Detect which cell encompasses the target text, then output its [x, y] center coordinate. 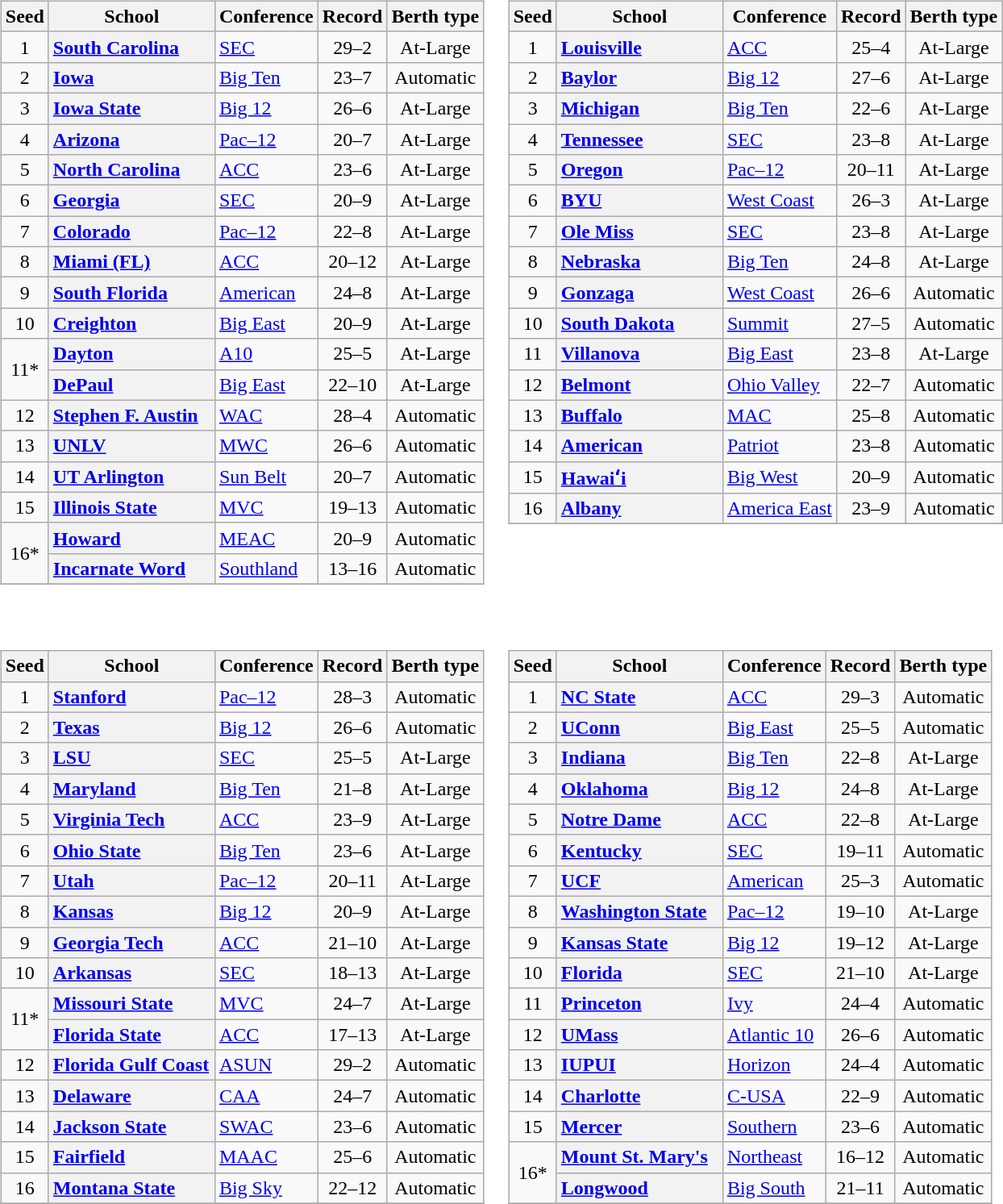
21–11 [860, 1188]
Colorado [131, 231]
27–5 [871, 323]
UNLV [131, 446]
Missouri State [131, 1004]
Ohio Valley [779, 385]
22–12 [352, 1188]
Oklahoma [639, 789]
22–6 [871, 108]
Big West [779, 477]
DePaul [131, 385]
Jackson State [131, 1127]
28–3 [352, 697]
29–3 [860, 697]
25–8 [871, 415]
Utah [131, 881]
Villanova [639, 354]
Belmont [639, 385]
16–12 [860, 1157]
Florida Gulf Coast [131, 1065]
Ivy [774, 1004]
CAA [266, 1096]
22–10 [352, 385]
25–3 [860, 881]
UT Arlington [131, 477]
Stanford [131, 697]
20–12 [352, 262]
NC State [639, 697]
Virginia Tech [131, 819]
America East [779, 509]
Big Sky [266, 1188]
22–9 [860, 1096]
Kansas [131, 911]
ASUN [266, 1065]
Arizona [131, 140]
23–7 [352, 77]
C-USA [774, 1096]
Maryland [131, 789]
21–8 [352, 789]
South Dakota [639, 323]
Dayton [131, 354]
UConn [639, 727]
Kentucky [639, 850]
Sun Belt [266, 477]
26–3 [871, 201]
25–6 [352, 1157]
Indiana [639, 758]
Fairfield [131, 1157]
Atlantic 10 [774, 1035]
South Carolina [131, 47]
UCF [639, 881]
Miami (FL) [131, 262]
UMass [639, 1035]
17–13 [352, 1035]
MWC [266, 446]
Nebraska [639, 262]
Tennessee [639, 140]
Kansas State [639, 943]
28–4 [352, 415]
BYU [639, 201]
Iowa [131, 77]
Princeton [639, 1004]
27–6 [871, 77]
LSU [131, 758]
22–7 [871, 385]
Delaware [131, 1096]
Arkansas [131, 973]
18–13 [352, 973]
Iowa State [131, 108]
Baylor [639, 77]
Illinois State [131, 507]
Incarnate Word [131, 569]
19–11 [860, 850]
Texas [131, 727]
Stephen F. Austin [131, 415]
Summit [779, 323]
Big South [774, 1188]
Mount St. Mary's [639, 1157]
MAC [779, 415]
Patriot [779, 446]
Longwood [639, 1188]
19–13 [352, 507]
MEAC [266, 538]
North Carolina [131, 170]
Southland [266, 569]
South Florida [131, 293]
13–16 [352, 569]
Georgia Tech [131, 943]
Howard [131, 538]
Notre Dame [639, 819]
Ole Miss [639, 231]
Mercer [639, 1127]
19–10 [860, 911]
Southern [774, 1127]
Florida [639, 973]
WAC [266, 415]
Georgia [131, 201]
Louisville [639, 47]
Charlotte [639, 1096]
IUPUI [639, 1065]
Horizon [774, 1065]
SWAC [266, 1127]
Michigan [639, 108]
25–4 [871, 47]
Creighton [131, 323]
Hawaiʻi [639, 477]
Washington State [639, 911]
A10 [266, 354]
Ohio State [131, 850]
Northeast [774, 1157]
Oregon [639, 170]
Florida State [131, 1035]
19–12 [860, 943]
Buffalo [639, 415]
MAAC [266, 1157]
Gonzaga [639, 293]
Albany [639, 509]
Montana State [131, 1188]
